Pinpoint the cell where the given text exists, returning its (X, Y) midpoint coordinate. 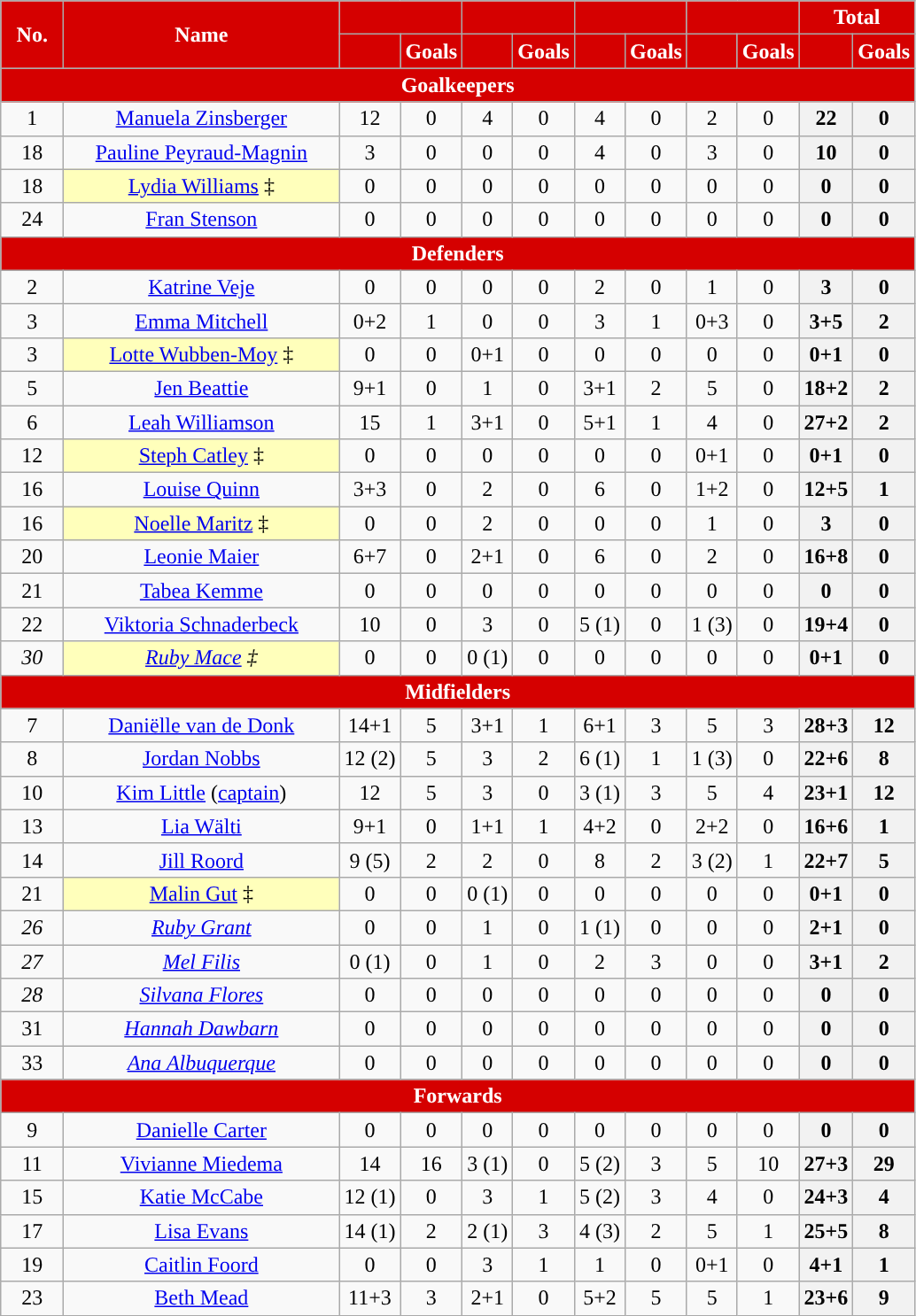
30 (32, 658)
Steph Catley ‡ (202, 456)
Lydia Williams ‡ (202, 186)
27+2 (826, 422)
19 (32, 1265)
28 (32, 995)
Beth Mead (202, 1298)
Ana Albuquerque (202, 1063)
1+1 (487, 826)
6 (1) (599, 759)
31 (32, 1029)
2+2 (712, 826)
Leah Williamson (202, 422)
Louise Quinn (202, 490)
Kim Little (captain) (202, 793)
Manuela Zinsberger (202, 119)
Lotte Wubben-Moy ‡ (202, 354)
Danielle Carter (202, 1130)
27+3 (826, 1164)
1+2 (712, 490)
17 (32, 1231)
23 (32, 1298)
Jill Roord (202, 860)
14+1 (370, 725)
33 (32, 1063)
11+3 (370, 1298)
4 (3) (599, 1231)
Defenders (458, 253)
28+3 (826, 725)
5+2 (599, 1298)
24+3 (826, 1197)
26 (32, 927)
27 (32, 961)
5+1 (599, 422)
12 (2) (370, 759)
Malin Gut ‡ (202, 894)
1 (1) (599, 927)
4+2 (599, 826)
29 (884, 1164)
Katrine Veje (202, 287)
16+8 (826, 557)
2 (1) (487, 1231)
4+1 (826, 1265)
Tabea Kemme (202, 591)
Fran Stenson (202, 220)
16+6 (826, 826)
Forwards (458, 1096)
No. (32, 35)
13 (32, 826)
12 (1) (370, 1197)
Daniëlle van de Donk (202, 725)
22+7 (826, 860)
9 (5) (370, 860)
3 (2) (712, 860)
11 (32, 1164)
Emma Mitchell (202, 321)
Caitlin Foord (202, 1265)
Total (857, 18)
3+5 (826, 321)
Leonie Maier (202, 557)
Ruby Grant (202, 927)
Vivianne Miedema (202, 1164)
12+5 (826, 490)
Noelle Maritz ‡ (202, 523)
19+4 (826, 624)
Hannah Dawbarn (202, 1029)
Katie McCabe (202, 1197)
3+3 (370, 490)
Midfielders (458, 692)
Mel Filis (202, 961)
5 (1) (599, 624)
Pauline Peyraud-Magnin (202, 152)
25+5 (826, 1231)
20 (32, 557)
Jordan Nobbs (202, 759)
Jen Beattie (202, 388)
23+6 (826, 1298)
7 (32, 725)
Viktoria Schnaderbeck (202, 624)
Lia Wälti (202, 826)
6+1 (599, 725)
Lisa Evans (202, 1231)
0+3 (712, 321)
23+1 (826, 793)
0+2 (370, 321)
24 (32, 220)
18+2 (826, 388)
14 (1) (370, 1231)
22+6 (826, 759)
Goalkeepers (458, 85)
Ruby Mace ‡ (202, 658)
Silvana Flores (202, 995)
6+7 (370, 557)
Name (202, 35)
